Return the (X, Y) coordinate for the center point of the cell that contains the specified text.  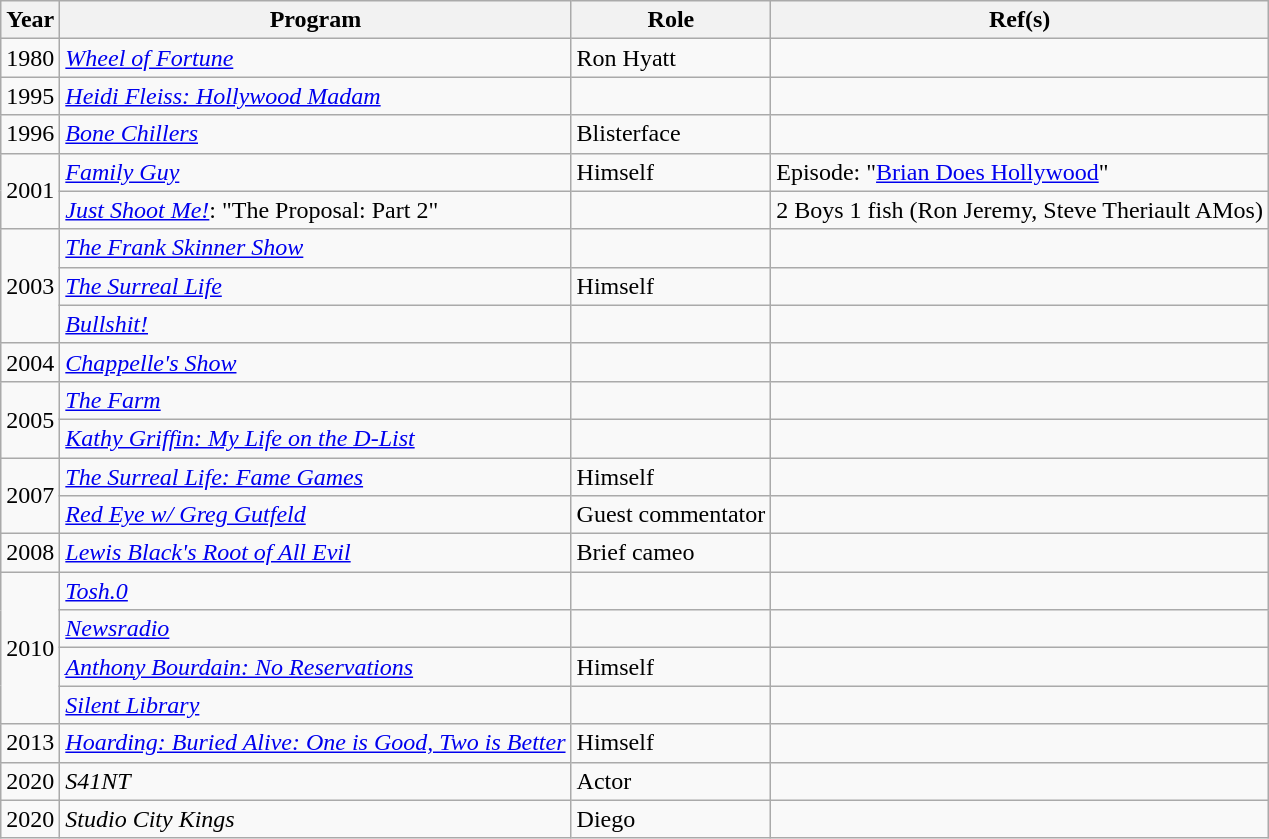
Family Guy (316, 172)
Year (30, 20)
2007 (30, 496)
The Farm (316, 400)
The Surreal Life: Fame Games (316, 477)
Bullshit! (316, 324)
Just Shoot Me!: "The Proposal: Part 2" (316, 210)
2010 (30, 648)
Hoarding: Buried Alive: One is Good, Two is Better (316, 743)
Anthony Bourdain: No Reservations (316, 667)
Kathy Griffin: My Life on the D-List (316, 438)
Tosh.0 (316, 591)
2013 (30, 743)
Studio City Kings (316, 819)
Guest commentator (671, 515)
Chappelle's Show (316, 362)
2005 (30, 419)
Diego (671, 819)
2008 (30, 553)
1995 (30, 96)
2004 (30, 362)
Actor (671, 781)
Brief cameo (671, 553)
Blisterface (671, 134)
2 Boys 1 fish (Ron Jeremy, Steve Theriault AMos) (1020, 210)
1996 (30, 134)
1980 (30, 58)
S41NT (316, 781)
Heidi Fleiss: Hollywood Madam (316, 96)
Wheel of Fortune (316, 58)
Ron Hyatt (671, 58)
Episode: "Brian Does Hollywood" (1020, 172)
Bone Chillers (316, 134)
Program (316, 20)
The Frank Skinner Show (316, 248)
Role (671, 20)
2001 (30, 191)
The Surreal Life (316, 286)
2003 (30, 286)
Red Eye w/ Greg Gutfeld (316, 515)
Ref(s) (1020, 20)
Silent Library (316, 705)
Newsradio (316, 629)
Lewis Black's Root of All Evil (316, 553)
